Extract the (X, Y) coordinate from the center of the cell holding the provided text.  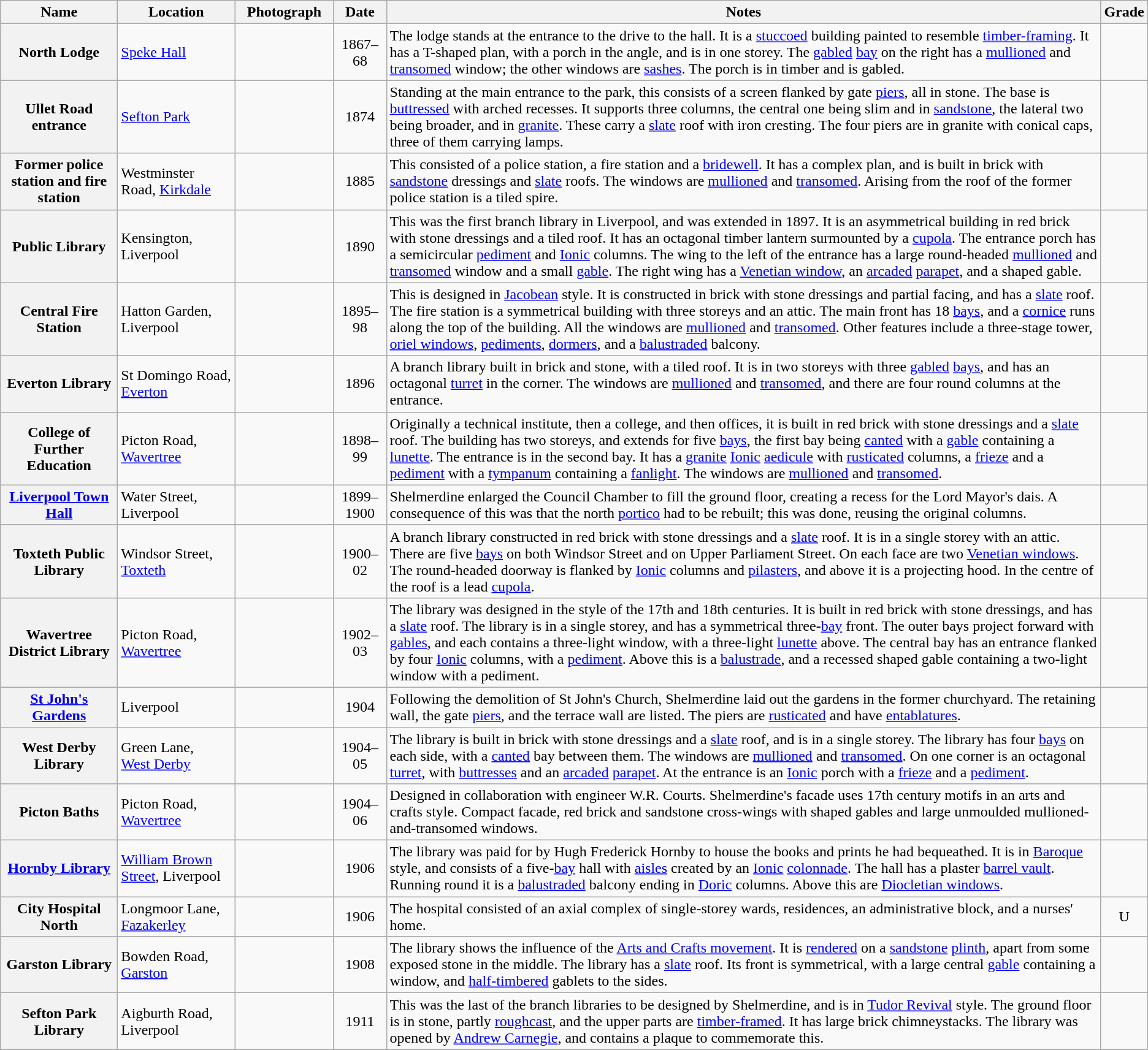
Location (177, 12)
Grade (1124, 12)
Former police station and fire station (59, 181)
1904–06 (360, 812)
William Brown Street, Liverpool (177, 869)
Kensington, Liverpool (177, 246)
St John's Gardens (59, 707)
Sefton Park (177, 116)
1902–03 (360, 642)
Speke Hall (177, 52)
Date (360, 12)
1900–02 (360, 561)
U (1124, 917)
Longmoor Lane, Fazakerley (177, 917)
Garston Library (59, 965)
Name (59, 12)
1899–1900 (360, 505)
Hornby Library (59, 869)
1874 (360, 116)
1895–98 (360, 319)
1890 (360, 246)
Westminster Road, Kirkdale (177, 181)
Toxteth Public Library (59, 561)
Notes (743, 12)
Water Street, Liverpool (177, 505)
Liverpool (177, 707)
1896 (360, 384)
The hospital consisted of an axial complex of single-storey wards, residences, an administrative block, and a nurses' home. (743, 917)
1904–05 (360, 755)
Wavertree District Library (59, 642)
City Hospital North (59, 917)
North Lodge (59, 52)
Everton Library (59, 384)
Picton Baths (59, 812)
Liverpool Town Hall (59, 505)
Aigburth Road, Liverpool (177, 1021)
Sefton Park Library (59, 1021)
Windsor Street, Toxteth (177, 561)
West Derby Library (59, 755)
1885 (360, 181)
St Domingo Road, Everton (177, 384)
Bowden Road, Garston (177, 965)
Ullet Road entrance (59, 116)
1867–68 (360, 52)
Picton Road,Wavertree (177, 812)
1898–99 (360, 449)
Hatton Garden, Liverpool (177, 319)
Public Library (59, 246)
1904 (360, 707)
Green Lane,West Derby (177, 755)
Central Fire Station (59, 319)
Photograph (285, 12)
1911 (360, 1021)
1908 (360, 965)
College of Further Education (59, 449)
